Detect which cell encompasses the target text, then output its [x, y] center coordinate. 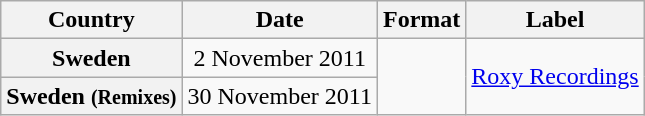
Format [421, 20]
Date [280, 20]
2 November 2011 [280, 58]
Country [92, 20]
Sweden (Remixes) [92, 96]
Sweden [92, 58]
Label [555, 20]
30 November 2011 [280, 96]
Roxy Recordings [555, 77]
